For the text-containing cell, return its midpoint in [X, Y] coordinate format. 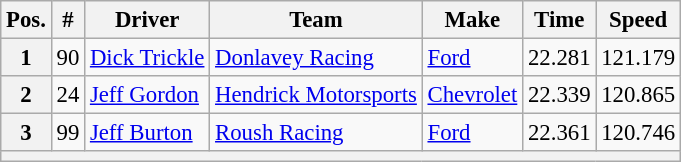
120.746 [638, 133]
24 [68, 95]
99 [68, 133]
# [68, 20]
Jeff Burton [148, 133]
Roush Racing [316, 133]
1 [26, 58]
Jeff Gordon [148, 95]
Driver [148, 20]
22.361 [560, 133]
Dick Trickle [148, 58]
3 [26, 133]
Team [316, 20]
120.865 [638, 95]
Pos. [26, 20]
22.281 [560, 58]
Hendrick Motorsports [316, 95]
121.179 [638, 58]
2 [26, 95]
Make [472, 20]
22.339 [560, 95]
90 [68, 58]
Donlavey Racing [316, 58]
Time [560, 20]
Chevrolet [472, 95]
Speed [638, 20]
